Search for the cell housing the specified text and yield its [X, Y] center coordinate. 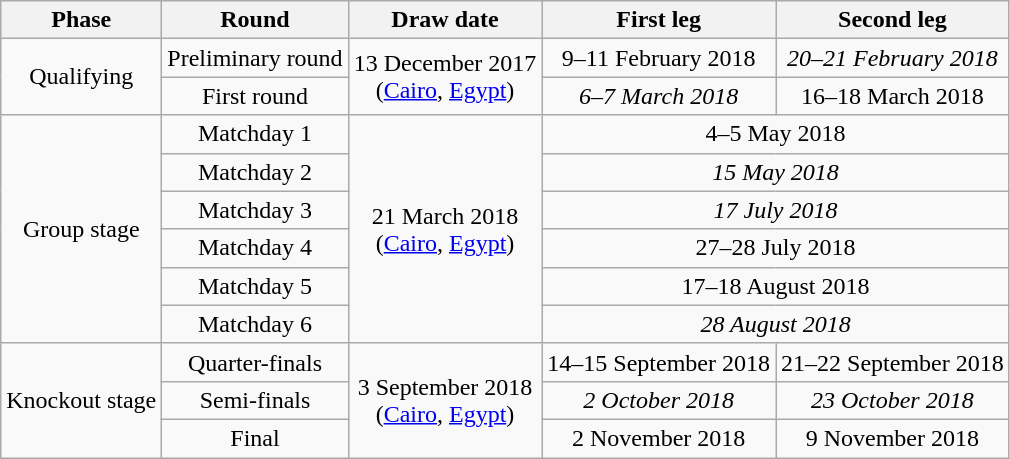
17 July 2018 [776, 210]
First round [255, 96]
23 October 2018 [893, 400]
Qualifying [82, 77]
Preliminary round [255, 58]
Matchday 3 [255, 210]
Round [255, 20]
Quarter-finals [255, 362]
15 May 2018 [776, 172]
Matchday 4 [255, 248]
3 September 2018(Cairo, Egypt) [445, 400]
6–7 March 2018 [659, 96]
21 March 2018(Cairo, Egypt) [445, 229]
13 December 2017(Cairo, Egypt) [445, 77]
2 November 2018 [659, 438]
17–18 August 2018 [776, 286]
21–22 September 2018 [893, 362]
Phase [82, 20]
9–11 February 2018 [659, 58]
Group stage [82, 229]
4–5 May 2018 [776, 134]
14–15 September 2018 [659, 362]
Matchday 6 [255, 324]
Draw date [445, 20]
Semi-finals [255, 400]
2 October 2018 [659, 400]
20–21 February 2018 [893, 58]
Second leg [893, 20]
Final [255, 438]
Matchday 1 [255, 134]
Matchday 2 [255, 172]
28 August 2018 [776, 324]
16–18 March 2018 [893, 96]
First leg [659, 20]
27–28 July 2018 [776, 248]
9 November 2018 [893, 438]
Knockout stage [82, 400]
Matchday 5 [255, 286]
